Return the (x, y) coordinate for the center point of the cell that contains the specified text.  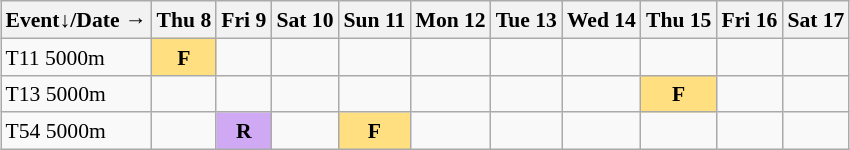
T54 5000m (76, 130)
R (244, 130)
T13 5000m (76, 94)
T11 5000m (76, 56)
Mon 12 (450, 20)
Fri 9 (244, 20)
Sat 10 (304, 20)
Tue 13 (526, 20)
Fri 16 (749, 20)
Wed 14 (602, 20)
Sun 11 (374, 20)
Thu 15 (679, 20)
Sat 17 (816, 20)
Event↓/Date → (76, 20)
Thu 8 (184, 20)
